Search for the cell housing the specified text and yield its [X, Y] center coordinate. 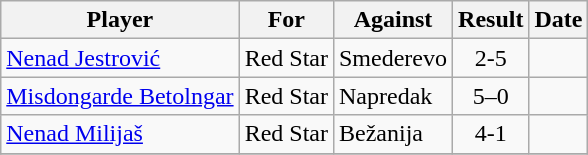
Nenad Jestrović [120, 58]
Result [491, 20]
For [286, 20]
Misdongarde Betolngar [120, 96]
Bežanija [392, 134]
2-5 [491, 58]
4-1 [491, 134]
Date [558, 20]
Player [120, 20]
Napredak [392, 96]
Smederevo [392, 58]
5–0 [491, 96]
Against [392, 20]
Nenad Milijaš [120, 134]
